Determine the (x, y) coordinate at the center of the cell enclosing the given text.  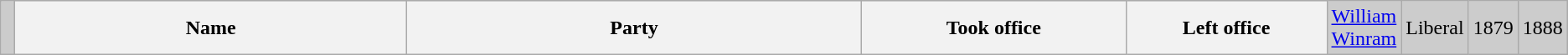
1888 (1543, 28)
Took office (994, 28)
Liberal (1435, 28)
1879 (1493, 28)
William Winram (1364, 28)
Party (635, 28)
Name (211, 28)
Left office (1226, 28)
